Output the (X, Y) coordinate of the center of the cell containing the given text.  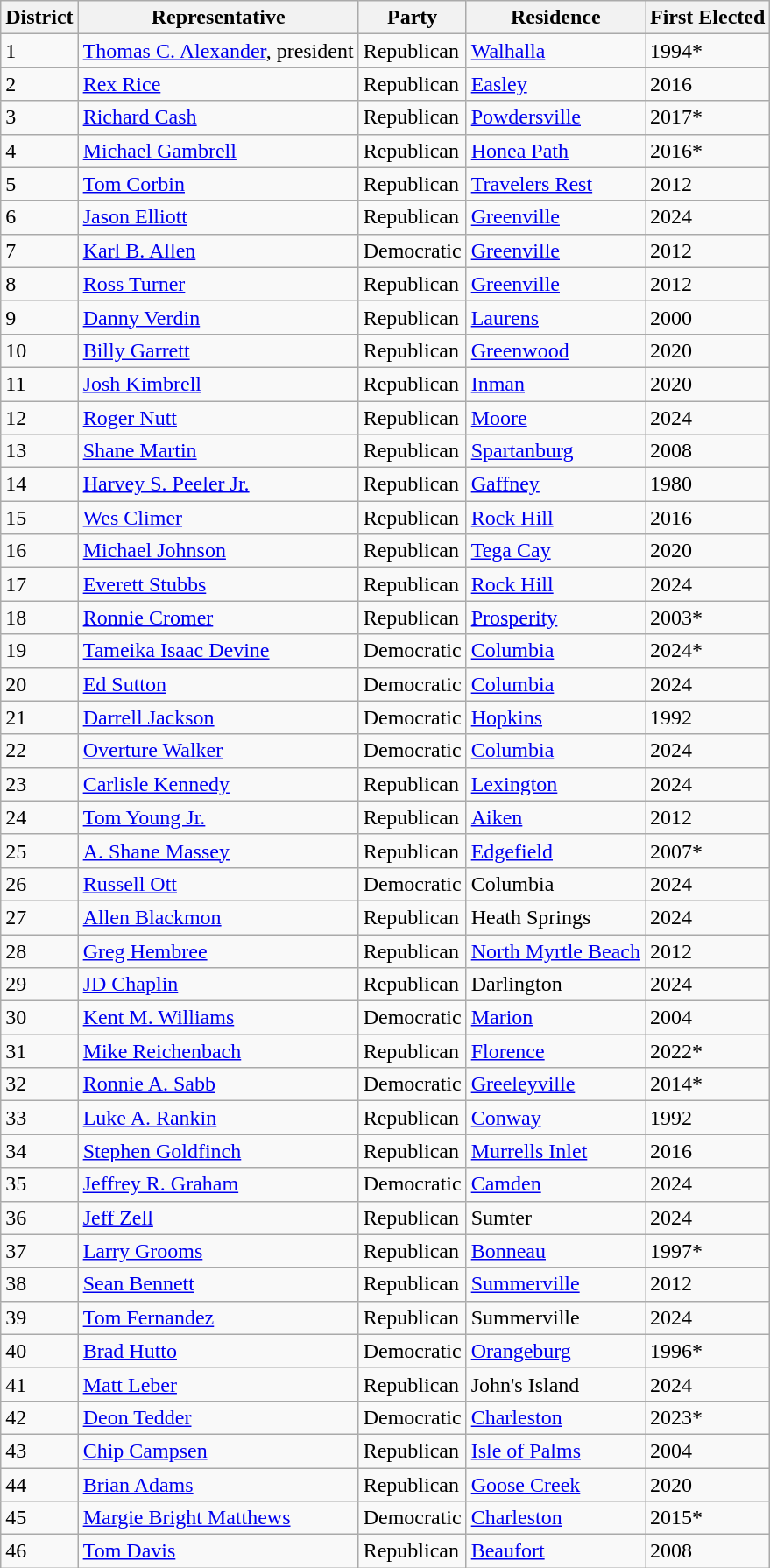
2000 (707, 317)
2022* (707, 1051)
2003* (707, 618)
Party (412, 18)
Heath Springs (555, 917)
Camden (555, 1184)
2017* (707, 117)
17 (39, 584)
29 (39, 985)
Everett Stubbs (218, 584)
Darrell Jackson (218, 717)
Sumter (555, 1218)
19 (39, 651)
Margie Bright Matthews (218, 1518)
Hopkins (555, 717)
37 (39, 1251)
10 (39, 350)
Jason Elliott (218, 217)
Tom Fernandez (218, 1317)
Josh Kimbrell (218, 384)
Chip Campsen (218, 1451)
Kent M. Williams (218, 1018)
Goose Creek (555, 1485)
2015* (707, 1518)
Carlisle Kennedy (218, 784)
Jeff Zell (218, 1218)
Aiken (555, 817)
Deon Tedder (218, 1417)
5 (39, 184)
43 (39, 1451)
Inman (555, 384)
Tom Young Jr. (218, 817)
Greg Hembree (218, 950)
Moore (555, 418)
11 (39, 384)
25 (39, 851)
1996* (707, 1351)
North Myrtle Beach (555, 950)
Ross Turner (218, 284)
Luke A. Rankin (218, 1118)
Shane Martin (218, 451)
Bonneau (555, 1251)
33 (39, 1118)
31 (39, 1051)
JD Chaplin (218, 985)
Tom Davis (218, 1551)
35 (39, 1184)
23 (39, 784)
2007* (707, 851)
39 (39, 1317)
1 (39, 51)
Florence (555, 1051)
42 (39, 1417)
Tameika Isaac Devine (218, 651)
Orangeburg (555, 1351)
Harvey S. Peeler Jr. (218, 484)
Residence (555, 18)
Beaufort (555, 1551)
34 (39, 1151)
Lexington (555, 784)
Greeleyville (555, 1084)
Ronnie Cromer (218, 618)
Larry Grooms (218, 1251)
Overture Walker (218, 751)
6 (39, 217)
Wes Climer (218, 518)
38 (39, 1284)
2 (39, 84)
Jeffrey R. Graham (218, 1184)
24 (39, 817)
1997* (707, 1251)
14 (39, 484)
Karl B. Allen (218, 251)
Michael Gambrell (218, 151)
Allen Blackmon (218, 917)
Powdersville (555, 117)
9 (39, 317)
Tom Corbin (218, 184)
Mike Reichenbach (218, 1051)
Roger Nutt (218, 418)
Honea Path (555, 151)
Ronnie A. Sabb (218, 1084)
30 (39, 1018)
Danny Verdin (218, 317)
22 (39, 751)
A. Shane Massey (218, 851)
Easley (555, 84)
Walhalla (555, 51)
28 (39, 950)
7 (39, 251)
Stephen Goldfinch (218, 1151)
District (39, 18)
18 (39, 618)
Russell Ott (218, 884)
Spartanburg (555, 451)
1980 (707, 484)
John's Island (555, 1384)
2024* (707, 651)
44 (39, 1485)
Michael Johnson (218, 551)
Darlington (555, 985)
13 (39, 451)
2014* (707, 1084)
Marion (555, 1018)
Billy Garrett (218, 350)
27 (39, 917)
Conway (555, 1118)
Edgefield (555, 851)
1994* (707, 51)
16 (39, 551)
4 (39, 151)
Greenwood (555, 350)
Ed Sutton (218, 684)
Rex Rice (218, 84)
2023* (707, 1417)
Murrells Inlet (555, 1151)
15 (39, 518)
12 (39, 418)
Isle of Palms (555, 1451)
Travelers Rest (555, 184)
Laurens (555, 317)
Brad Hutto (218, 1351)
Tega Cay (555, 551)
Matt Leber (218, 1384)
3 (39, 117)
21 (39, 717)
Richard Cash (218, 117)
Prosperity (555, 618)
Thomas C. Alexander, president (218, 51)
Brian Adams (218, 1485)
Representative (218, 18)
36 (39, 1218)
8 (39, 284)
41 (39, 1384)
Gaffney (555, 484)
40 (39, 1351)
26 (39, 884)
20 (39, 684)
46 (39, 1551)
Sean Bennett (218, 1284)
2016* (707, 151)
First Elected (707, 18)
45 (39, 1518)
32 (39, 1084)
